Capture the cell that displays the provided text and extract its (x, y) central coordinate. 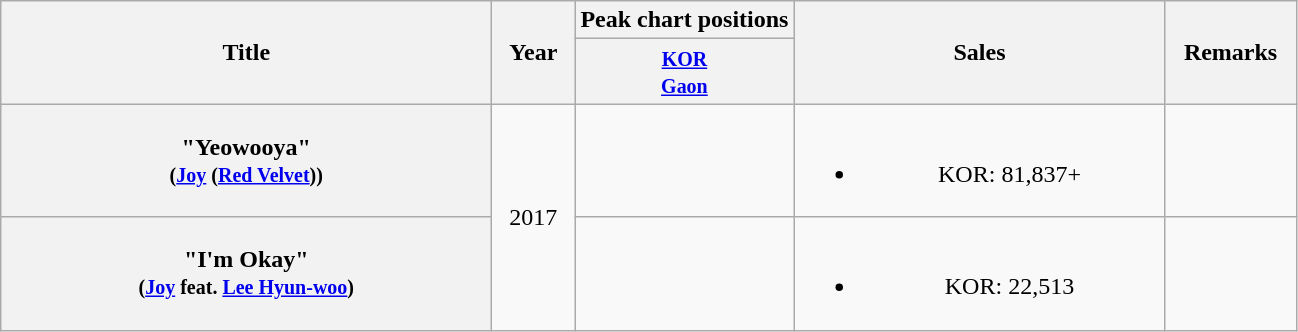
Sales (980, 52)
Title (246, 52)
Remarks (1230, 52)
Peak chart positions (684, 20)
"Yeowooya"(Joy (Red Velvet)) (246, 160)
2017 (534, 217)
KORGaon (684, 72)
"I'm Okay"(Joy feat. Lee Hyun-woo) (246, 274)
Year (534, 52)
KOR: 81,837+ (980, 160)
KOR: 22,513 (980, 274)
